Detect which cell encompasses the target text, then output its [X, Y] center coordinate. 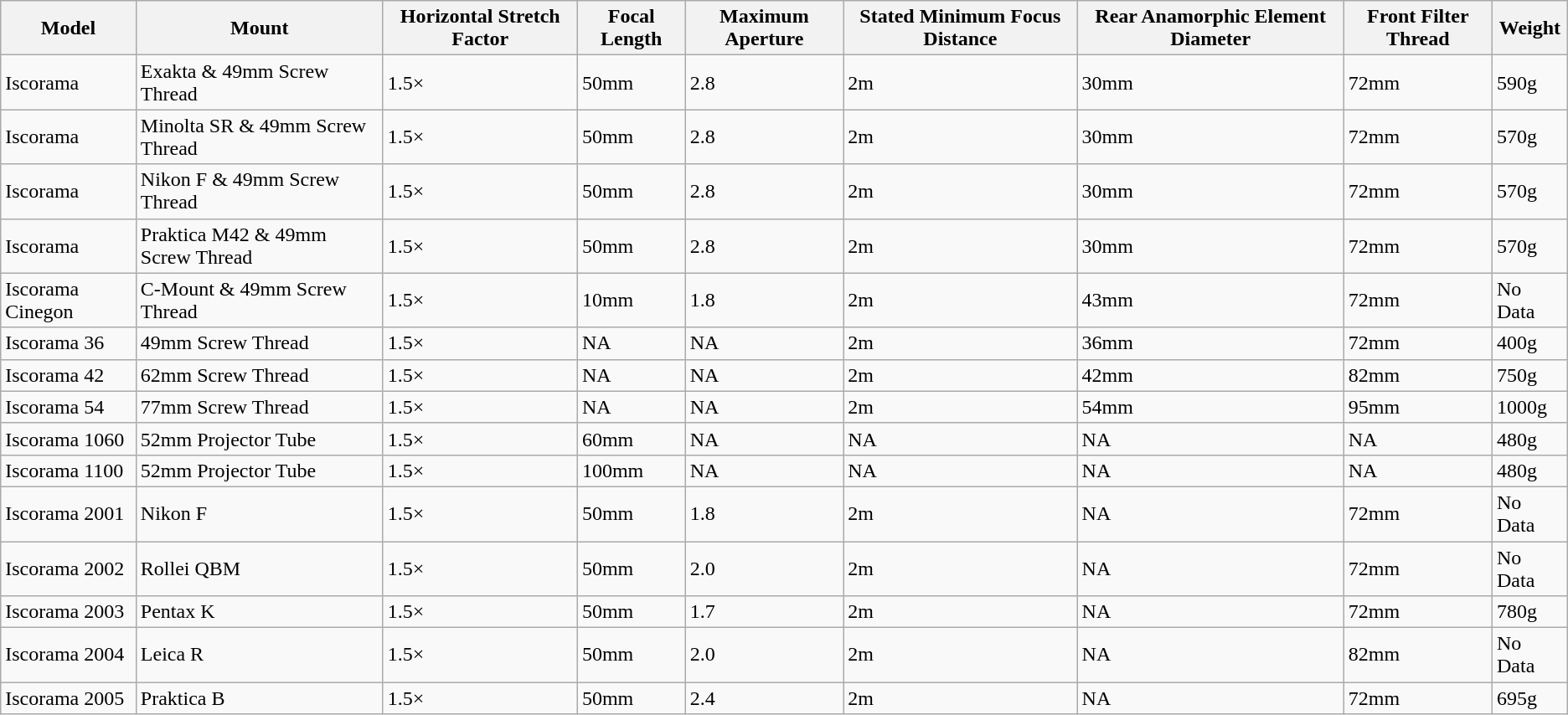
Maximum Aperture [764, 28]
43mm [1210, 300]
95mm [1417, 407]
36mm [1210, 343]
Model [69, 28]
695g [1530, 698]
Iscorama 36 [69, 343]
Iscorama 42 [69, 375]
400g [1530, 343]
Horizontal Stretch Factor [480, 28]
Mount [260, 28]
Iscorama Cinegon [69, 300]
Weight [1530, 28]
Iscorama 2003 [69, 612]
Focal Length [632, 28]
Leica R [260, 655]
Nikon F [260, 514]
Praktica M42 & 49mm Screw Thread [260, 246]
10mm [632, 300]
Iscorama 54 [69, 407]
Iscorama 1060 [69, 439]
Minolta SR & 49mm Screw Thread [260, 137]
42mm [1210, 375]
Rear Anamorphic Element Diameter [1210, 28]
Stated Minimum Focus Distance [960, 28]
2.4 [764, 698]
Iscorama 2004 [69, 655]
54mm [1210, 407]
780g [1530, 612]
62mm Screw Thread [260, 375]
C-Mount & 49mm Screw Thread [260, 300]
Pentax K [260, 612]
Exakta & 49mm Screw Thread [260, 82]
100mm [632, 471]
1000g [1530, 407]
49mm Screw Thread [260, 343]
Iscorama 2005 [69, 698]
77mm Screw Thread [260, 407]
Iscorama 1100 [69, 471]
750g [1530, 375]
Iscorama 2002 [69, 568]
1.7 [764, 612]
590g [1530, 82]
Praktica B [260, 698]
Front Filter Thread [1417, 28]
Iscorama 2001 [69, 514]
Nikon F & 49mm Screw Thread [260, 191]
60mm [632, 439]
Rollei QBM [260, 568]
